Locate the cell with the specified text and output its [x, y] center coordinate. 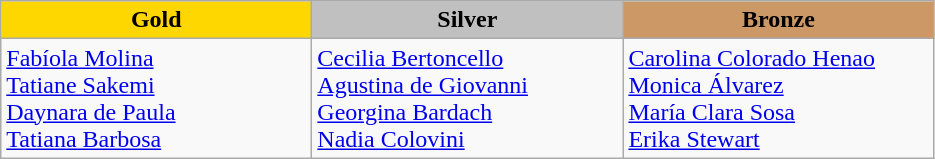
Gold [156, 20]
Bronze [778, 20]
Silver [468, 20]
Carolina Colorado HenaoMonica ÁlvarezMaría Clara SosaErika Stewart [778, 98]
Cecilia BertoncelloAgustina de GiovanniGeorgina BardachNadia Colovini [468, 98]
Fabíola MolinaTatiane SakemiDaynara de PaulaTatiana Barbosa [156, 98]
